Capture the cell that displays the provided text and extract its [x, y] central coordinate. 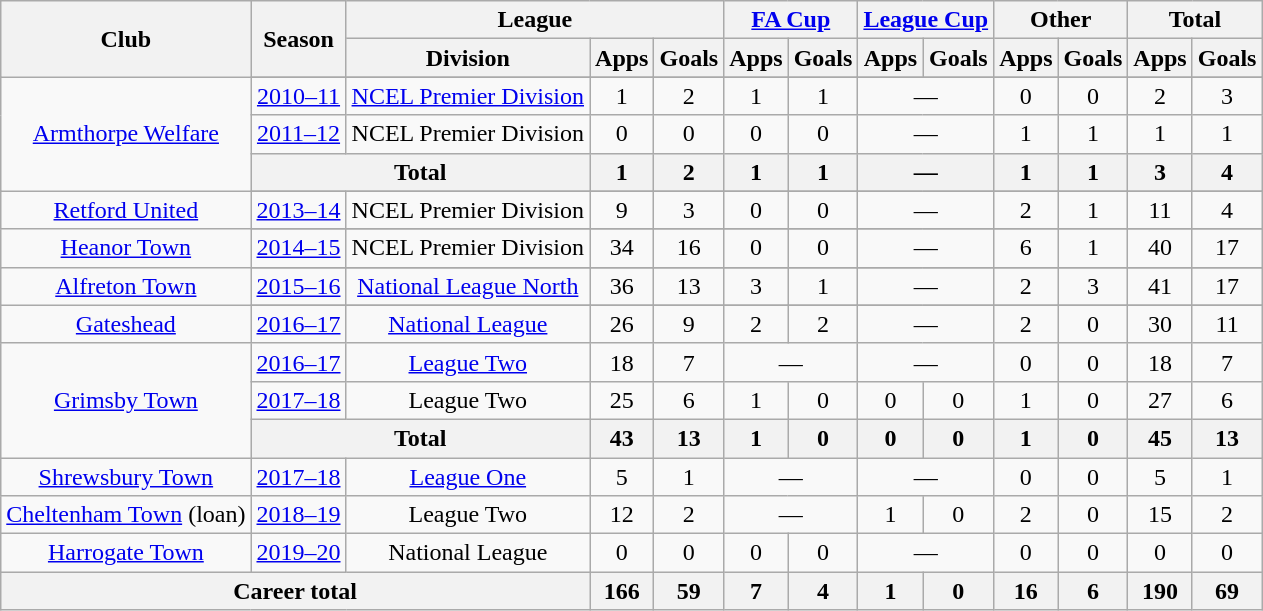
36 [622, 286]
2018–19 [298, 515]
League One [468, 477]
2014–15 [298, 248]
166 [622, 591]
Division [468, 58]
Season [298, 39]
Armthorpe Welfare [126, 134]
2011–12 [298, 134]
Other [1061, 20]
Grimsby Town [126, 400]
Cheltenham Town (loan) [126, 515]
Club [126, 39]
34 [622, 248]
40 [1160, 248]
26 [622, 324]
15 [1160, 515]
League Cup [926, 20]
Gateshead [126, 324]
Career total [296, 591]
Retford United [126, 210]
190 [1160, 591]
Harrogate Town [126, 553]
Shrewsbury Town [126, 477]
30 [1160, 324]
25 [622, 400]
41 [1160, 286]
Alfreton Town [126, 286]
27 [1160, 400]
2015–16 [298, 286]
2013–14 [298, 210]
National League North [468, 286]
43 [622, 438]
69 [1227, 591]
12 [622, 515]
Heanor Town [126, 248]
2019–20 [298, 553]
FA Cup [791, 20]
League [535, 20]
2010–11 [298, 96]
59 [689, 591]
45 [1160, 438]
